Find where the given text appears and provide that cell's center as [X, Y] coordinate. 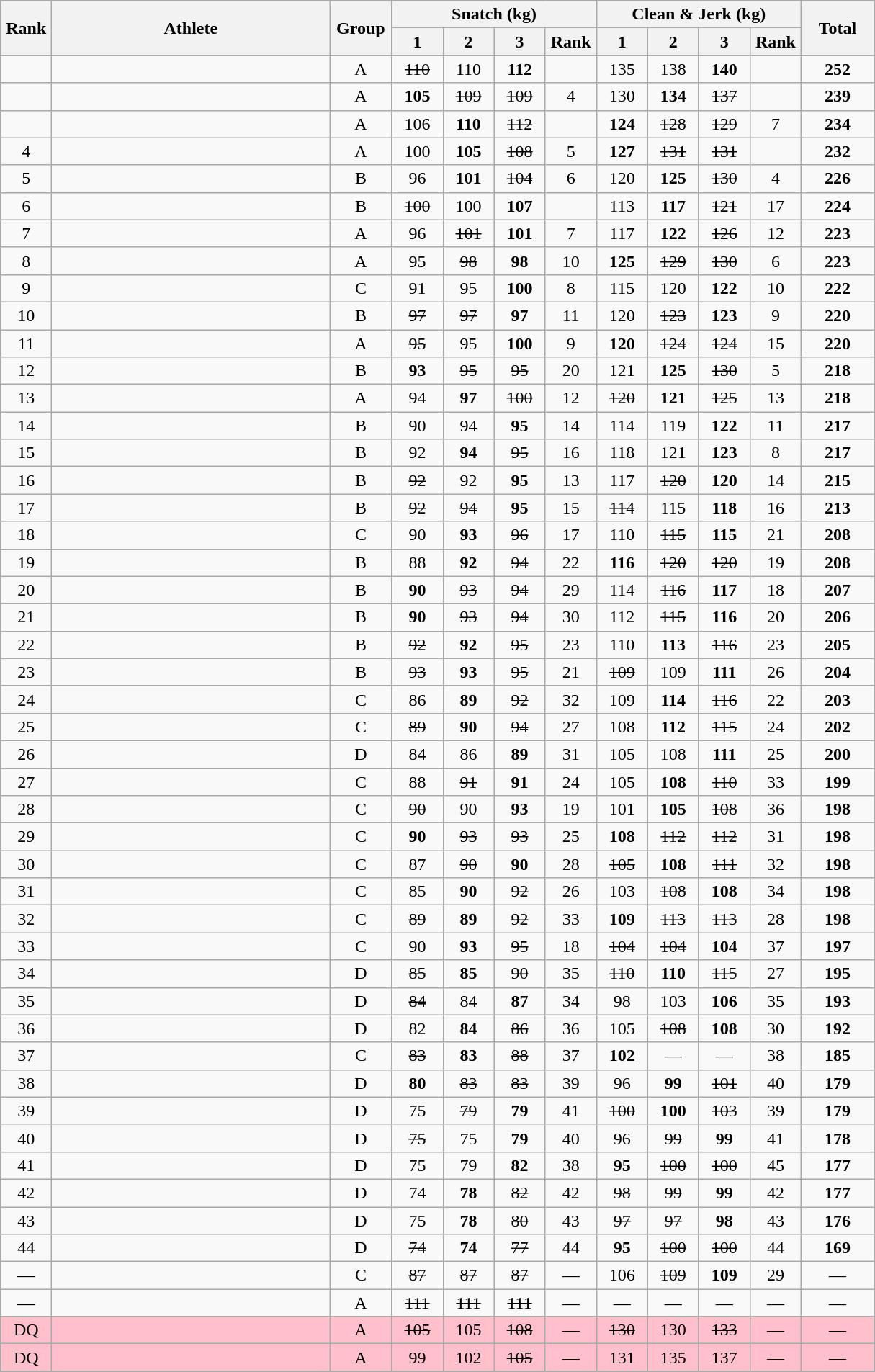
234 [837, 124]
222 [837, 288]
232 [837, 151]
45 [775, 1165]
205 [837, 645]
202 [837, 727]
138 [673, 69]
224 [837, 206]
119 [673, 426]
192 [837, 1028]
107 [520, 206]
178 [837, 1138]
77 [520, 1248]
140 [724, 69]
Snatch (kg) [494, 14]
128 [673, 124]
239 [837, 97]
193 [837, 1001]
199 [837, 781]
200 [837, 754]
Clean & Jerk (kg) [699, 14]
127 [622, 151]
134 [673, 97]
206 [837, 617]
226 [837, 179]
197 [837, 946]
203 [837, 699]
207 [837, 590]
133 [724, 1330]
Total [837, 28]
195 [837, 974]
169 [837, 1248]
185 [837, 1056]
Group [361, 28]
Athlete [191, 28]
252 [837, 69]
215 [837, 480]
213 [837, 508]
204 [837, 672]
126 [724, 233]
176 [837, 1221]
